Extract the [X, Y] coordinate from the center of the cell holding the provided text.  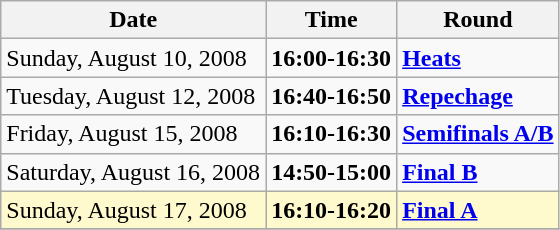
Round [478, 20]
16:10-16:30 [332, 134]
16:00-16:30 [332, 58]
Tuesday, August 12, 2008 [134, 96]
Sunday, August 17, 2008 [134, 210]
Saturday, August 16, 2008 [134, 172]
Date [134, 20]
Final A [478, 210]
Friday, August 15, 2008 [134, 134]
16:40-16:50 [332, 96]
Sunday, August 10, 2008 [134, 58]
Time [332, 20]
16:10-16:20 [332, 210]
Repechage [478, 96]
Semifinals A/B [478, 134]
14:50-15:00 [332, 172]
Final B [478, 172]
Heats [478, 58]
